Determine the (x, y) coordinate at the center of the cell enclosing the given text.  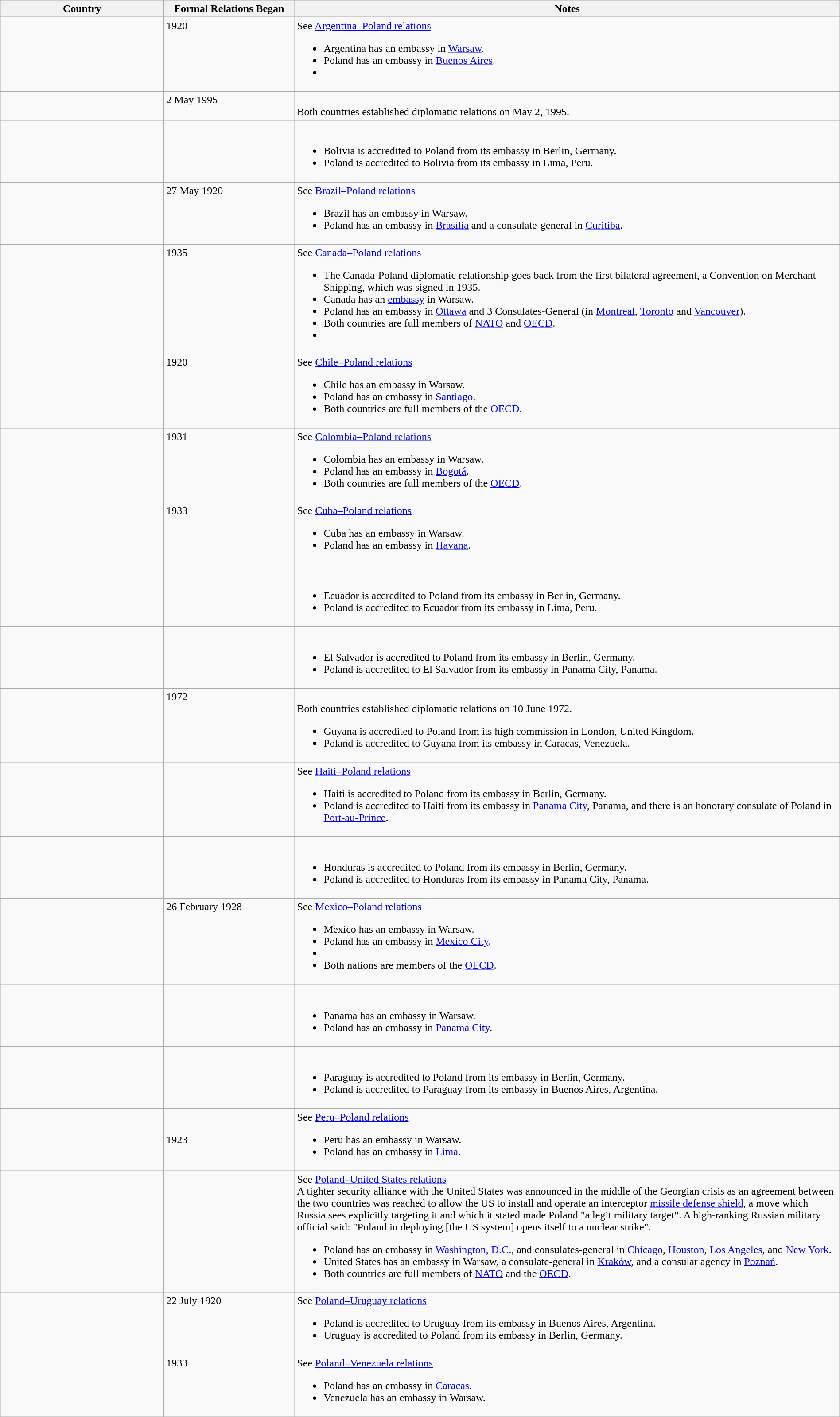
See Mexico–Poland relationsMexico has an embassy in Warsaw.Poland has an embassy in Mexico City. Both nations are members of the OECD. (567, 942)
2 May 1995 (229, 105)
Formal Relations Began (229, 9)
1972 (229, 725)
Honduras is accredited to Poland from its embassy in Berlin, Germany.Poland is accredited to Honduras from its embassy in Panama City, Panama. (567, 868)
22 July 1920 (229, 1324)
Panama has an embassy in Warsaw.Poland has an embassy in Panama City. (567, 1016)
27 May 1920 (229, 213)
See Peru–Poland relationsPeru has an embassy in Warsaw.Poland has an embassy in Lima. (567, 1140)
Country (82, 9)
See Cuba–Poland relationsCuba has an embassy in Warsaw.Poland has an embassy in Havana. (567, 533)
1923 (229, 1140)
26 February 1928 (229, 942)
Notes (567, 9)
1935 (229, 299)
See Colombia–Poland relationsColombia has an embassy in Warsaw.Poland has an embassy in Bogotá.Both countries are full members of the OECD. (567, 465)
Bolivia is accredited to Poland from its embassy in Berlin, Germany.Poland is accredited to Bolivia from its embassy in Lima, Peru. (567, 151)
Both countries established diplomatic relations on May 2, 1995. (567, 105)
See Brazil–Poland relationsBrazil has an embassy in Warsaw.Poland has an embassy in Brasília and a consulate-general in Curitiba. (567, 213)
El Salvador is accredited to Poland from its embassy in Berlin, Germany.Poland is accredited to El Salvador from its embassy in Panama City, Panama. (567, 657)
See Chile–Poland relationsChile has an embassy in Warsaw.Poland has an embassy in Santiago.Both countries are full members of the OECD. (567, 391)
1931 (229, 465)
Ecuador is accredited to Poland from its embassy in Berlin, Germany.Poland is accredited to Ecuador from its embassy in Lima, Peru. (567, 595)
See Poland–Venezuela relationsPoland has an embassy in Caracas.Venezuela has an embassy in Warsaw. (567, 1386)
See Argentina–Poland relationsArgentina has an embassy in Warsaw.Poland has an embassy in Buenos Aires. (567, 54)
Paraguay is accredited to Poland from its embassy in Berlin, Germany.Poland is accredited to Paraguay from its embassy in Buenos Aires, Argentina. (567, 1078)
